Locate the cell with the specified text and output its (x, y) center coordinate. 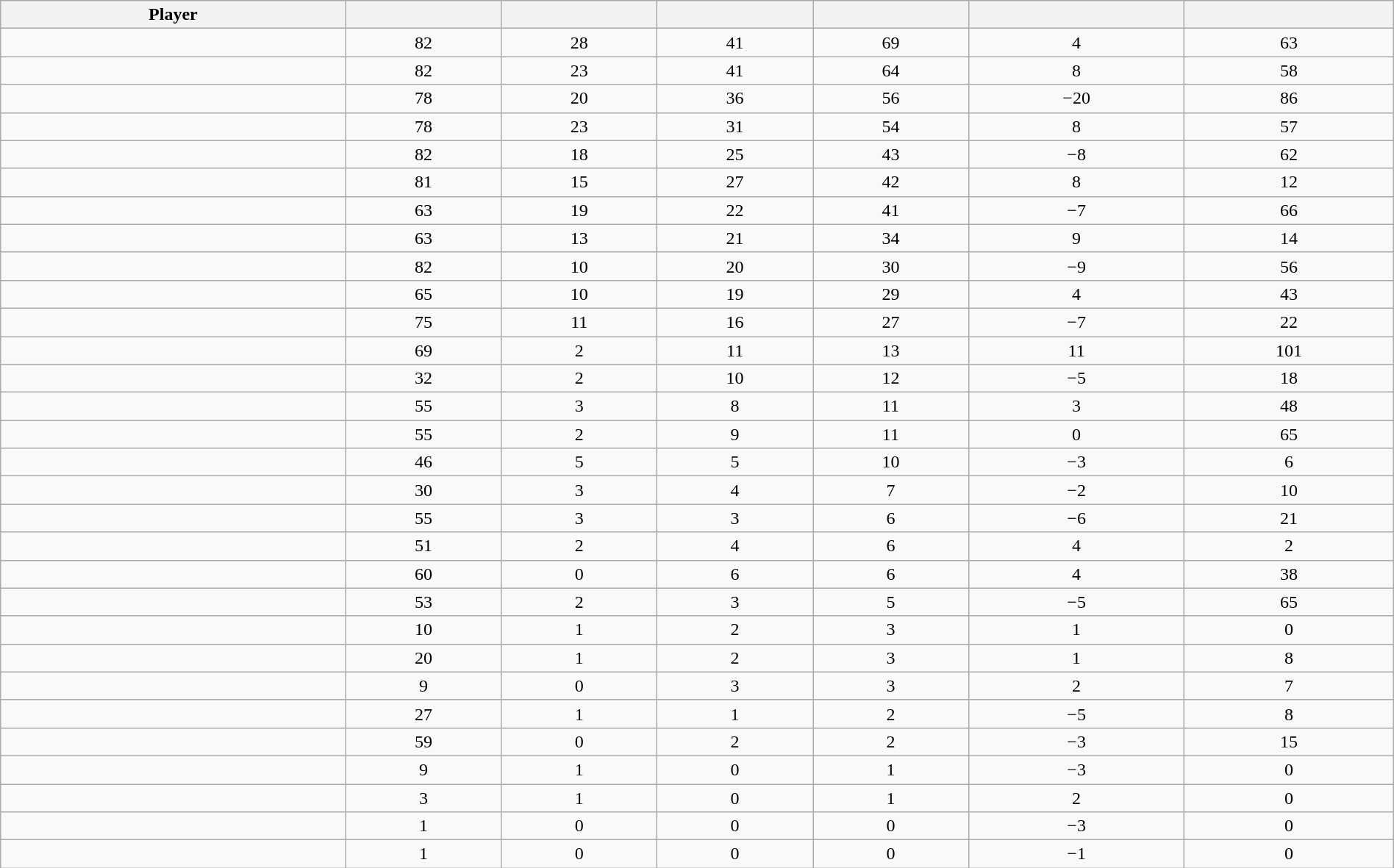
86 (1289, 98)
57 (1289, 126)
59 (423, 742)
38 (1289, 574)
28 (579, 43)
−20 (1076, 98)
101 (1289, 351)
64 (891, 71)
−6 (1076, 518)
29 (891, 294)
31 (735, 126)
−1 (1076, 854)
51 (423, 546)
16 (735, 322)
36 (735, 98)
34 (891, 238)
46 (423, 462)
81 (423, 182)
75 (423, 322)
14 (1289, 238)
54 (891, 126)
62 (1289, 154)
60 (423, 574)
53 (423, 602)
66 (1289, 210)
25 (735, 154)
−8 (1076, 154)
Player (174, 15)
58 (1289, 71)
42 (891, 182)
−2 (1076, 490)
32 (423, 379)
−9 (1076, 266)
48 (1289, 406)
